Determine the (x, y) coordinate at the center of the cell enclosing the given text.  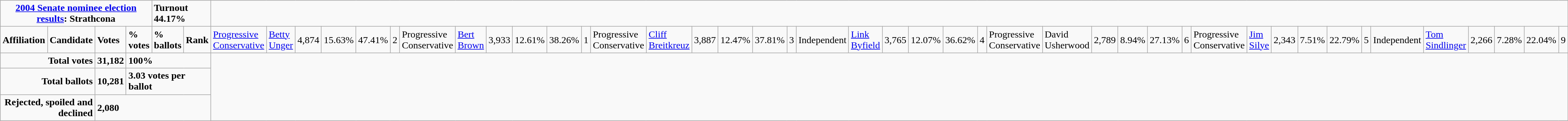
6 (1187, 40)
5 (1366, 40)
7.28% (1509, 40)
Votes (111, 40)
4,874 (308, 40)
David Usherwood (1067, 40)
2,266 (1481, 40)
3 (792, 40)
100% (168, 60)
Tom Sindlinger (1445, 40)
Rank (197, 40)
7.51% (1313, 40)
12.07% (926, 40)
3,933 (499, 40)
Bert Brown (471, 40)
Rejected, spoiled and declined (48, 107)
3,887 (705, 40)
12.47% (735, 40)
3,765 (895, 40)
22.04% (1542, 40)
22.79% (1344, 40)
47.41% (373, 40)
1 (586, 40)
9 (1564, 40)
10,281 (111, 81)
2,789 (1105, 40)
4 (982, 40)
Affiliation (24, 40)
37.81% (770, 40)
Total ballots (48, 81)
Total votes (48, 60)
2 (395, 40)
Turnout 44.17% (181, 14)
8.94% (1132, 40)
38.26% (564, 40)
12.61% (530, 40)
% votes (139, 40)
27.13% (1165, 40)
31,182 (111, 60)
% ballots (167, 40)
2004 Senate nominee election results: Strathcona (76, 14)
2,343 (1284, 40)
Candidate (71, 40)
Link Byfield (865, 40)
Cliff Breitkreuz (669, 40)
2,080 (153, 107)
Jim Silye (1259, 40)
3.03 votes per ballot (168, 81)
Betty Unger (281, 40)
15.63% (339, 40)
36.62% (960, 40)
